Find where the given text appears and provide that cell's center as [X, Y] coordinate. 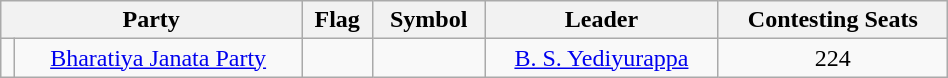
Bharatiya Janata Party [158, 58]
Contesting Seats [832, 20]
Symbol [429, 20]
Party [152, 20]
B. S. Yediyurappa [602, 58]
224 [832, 58]
Flag [338, 20]
Leader [602, 20]
